Detect which cell encompasses the target text, then output its (x, y) center coordinate. 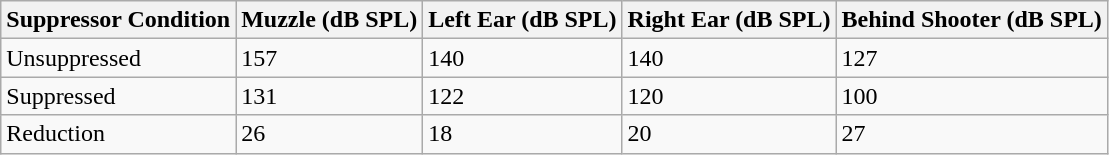
Reduction (118, 134)
100 (972, 96)
20 (729, 134)
Left Ear (dB SPL) (522, 20)
120 (729, 96)
18 (522, 134)
157 (330, 58)
122 (522, 96)
127 (972, 58)
Suppressed (118, 96)
Unsuppressed (118, 58)
27 (972, 134)
Muzzle (dB SPL) (330, 20)
Behind Shooter (dB SPL) (972, 20)
131 (330, 96)
Right Ear (dB SPL) (729, 20)
Suppressor Condition (118, 20)
26 (330, 134)
